Return the (X, Y) coordinate for the center point of the cell that contains the specified text.  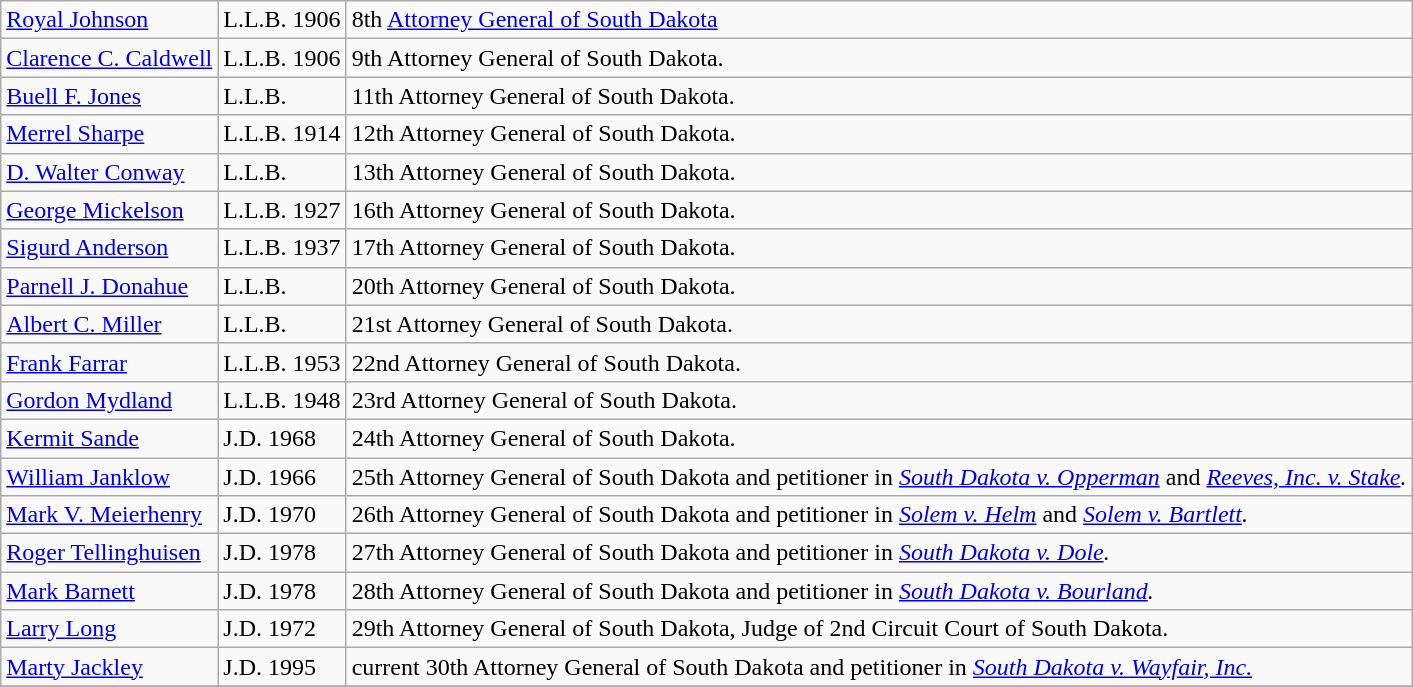
Clarence C. Caldwell (110, 58)
Buell F. Jones (110, 96)
William Janklow (110, 477)
Mark Barnett (110, 591)
Mark V. Meierhenry (110, 515)
Marty Jackley (110, 667)
9th Attorney General of South Dakota. (879, 58)
23rd Attorney General of South Dakota. (879, 400)
Roger Tellinghuisen (110, 553)
Parnell J. Donahue (110, 286)
Gordon Mydland (110, 400)
L.L.B. 1953 (282, 362)
D. Walter Conway (110, 172)
J.D. 1972 (282, 629)
17th Attorney General of South Dakota. (879, 248)
24th Attorney General of South Dakota. (879, 438)
J.D. 1995 (282, 667)
29th Attorney General of South Dakota, Judge of 2nd Circuit Court of South Dakota. (879, 629)
12th Attorney General of South Dakota. (879, 134)
13th Attorney General of South Dakota. (879, 172)
27th Attorney General of South Dakota and petitioner in South Dakota v. Dole. (879, 553)
J.D. 1970 (282, 515)
Royal Johnson (110, 20)
current 30th Attorney General of South Dakota and petitioner in South Dakota v. Wayfair, Inc. (879, 667)
Kermit Sande (110, 438)
21st Attorney General of South Dakota. (879, 324)
L.L.B. 1937 (282, 248)
26th Attorney General of South Dakota and petitioner in Solem v. Helm and Solem v. Bartlett. (879, 515)
L.L.B. 1927 (282, 210)
George Mickelson (110, 210)
16th Attorney General of South Dakota. (879, 210)
L.L.B. 1948 (282, 400)
Sigurd Anderson (110, 248)
Merrel Sharpe (110, 134)
Frank Farrar (110, 362)
11th Attorney General of South Dakota. (879, 96)
28th Attorney General of South Dakota and petitioner in South Dakota v. Bourland. (879, 591)
Albert C. Miller (110, 324)
20th Attorney General of South Dakota. (879, 286)
J.D. 1968 (282, 438)
8th Attorney General of South Dakota (879, 20)
25th Attorney General of South Dakota and petitioner in South Dakota v. Opperman and Reeves, Inc. v. Stake. (879, 477)
Larry Long (110, 629)
L.L.B. 1914 (282, 134)
22nd Attorney General of South Dakota. (879, 362)
J.D. 1966 (282, 477)
